Detect which cell encompasses the target text, then output its (X, Y) center coordinate. 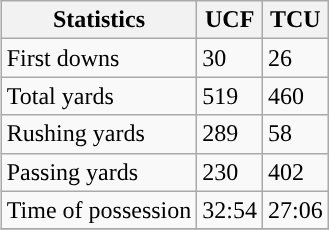
UCF (230, 20)
Statistics (99, 20)
27:06 (296, 210)
460 (296, 96)
58 (296, 134)
30 (230, 58)
289 (230, 134)
Rushing yards (99, 134)
Time of possession (99, 210)
Passing yards (99, 172)
402 (296, 172)
519 (230, 96)
Total yards (99, 96)
26 (296, 58)
230 (230, 172)
TCU (296, 20)
32:54 (230, 210)
First downs (99, 58)
